Scan for the cell matching the given text and deliver its [X, Y] coordinate at center. 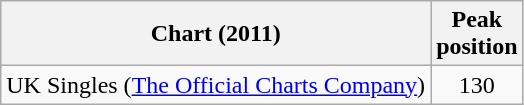
130 [477, 85]
Chart (2011) [216, 34]
Peakposition [477, 34]
UK Singles (The Official Charts Company) [216, 85]
